Determine the (X, Y) coordinate at the center of the cell enclosing the given text.  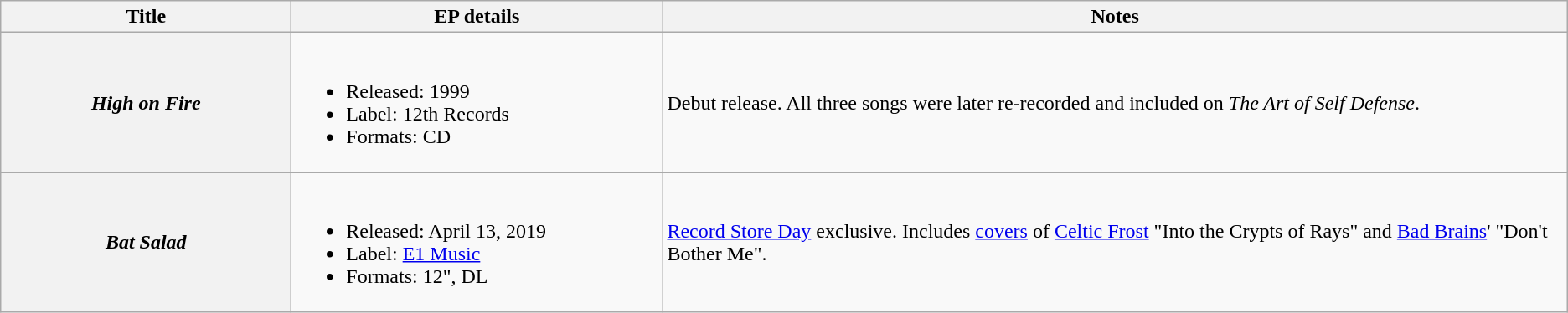
Bat Salad (146, 243)
Title (146, 17)
EP details (477, 17)
Notes (1115, 17)
Released: April 13, 2019Label: E1 MusicFormats: 12", DL (477, 243)
Debut release. All three songs were later re-recorded and included on The Art of Self Defense. (1115, 102)
Released: 1999Label: 12th RecordsFormats: CD (477, 102)
Record Store Day exclusive. Includes covers of Celtic Frost "Into the Crypts of Rays" and Bad Brains' "Don't Bother Me". (1115, 243)
High on Fire (146, 102)
